Capture the cell that displays the provided text and extract its (X, Y) central coordinate. 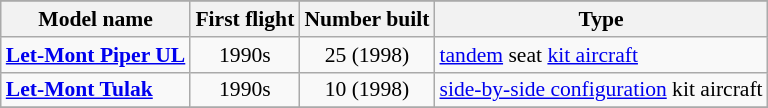
Model name (96, 19)
tandem seat kit aircraft (600, 55)
25 (1998) (366, 55)
Let-Mont Tulak (96, 90)
First flight (244, 19)
Type (600, 19)
Number built (366, 19)
Let-Mont Piper UL (96, 55)
10 (1998) (366, 90)
side-by-side configuration kit aircraft (600, 90)
